Extract the [X, Y] coordinate from the center of the cell holding the provided text.  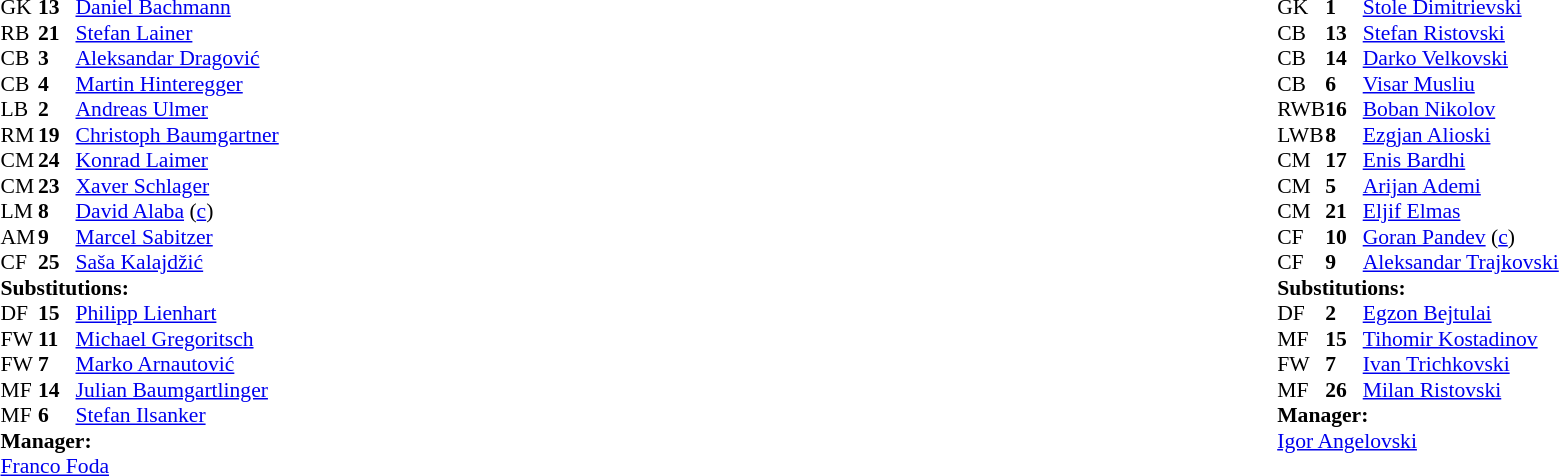
19 [57, 135]
RM [19, 135]
LWB [1301, 135]
Julian Baumgartlinger [178, 390]
24 [57, 161]
Ezgjan Alioski [1461, 135]
25 [57, 263]
23 [57, 186]
LB [19, 109]
Arijan Ademi [1461, 186]
Michael Gregoritsch [178, 339]
RB [19, 33]
13 [1344, 33]
Stefan Lainer [178, 33]
Xaver Schlager [178, 186]
Marcel Sabitzer [178, 237]
Aleksandar Trajkovski [1461, 263]
3 [57, 59]
26 [1344, 390]
Ivan Trichkovski [1461, 365]
Darko Velkovski [1461, 59]
Aleksandar Dragović [178, 59]
Igor Angelovski [1418, 441]
Boban Nikolov [1461, 109]
Tihomir Kostadinov [1461, 339]
Stefan Ilsanker [178, 415]
16 [1344, 109]
5 [1344, 186]
LM [19, 211]
11 [57, 339]
Philipp Lienhart [178, 313]
Saša Kalajdžić [178, 263]
Eljif Elmas [1461, 211]
Martin Hinteregger [178, 84]
Christoph Baumgartner [178, 135]
Enis Bardhi [1461, 161]
Konrad Laimer [178, 161]
RWB [1301, 109]
Egzon Bejtulai [1461, 313]
Milan Ristovski [1461, 390]
Goran Pandev (c) [1461, 237]
10 [1344, 237]
17 [1344, 161]
Andreas Ulmer [178, 109]
David Alaba (c) [178, 211]
Visar Musliu [1461, 84]
4 [57, 84]
AM [19, 237]
Stefan Ristovski [1461, 33]
Marko Arnautović [178, 365]
